Output the (x, y) coordinate of the center of the cell containing the given text.  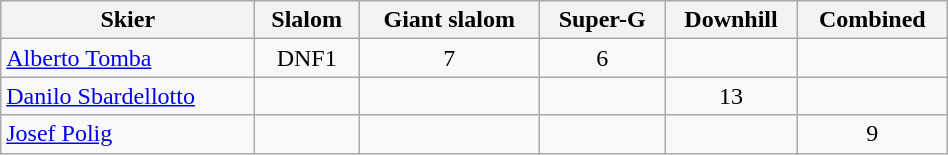
Josef Polig (128, 134)
9 (872, 134)
Skier (128, 20)
Combined (872, 20)
Slalom (307, 20)
6 (602, 58)
Alberto Tomba (128, 58)
DNF1 (307, 58)
7 (450, 58)
Downhill (732, 20)
13 (732, 96)
Danilo Sbardellotto (128, 96)
Super-G (602, 20)
Giant slalom (450, 20)
